Extract the [x, y] coordinate from the center of the cell holding the provided text.  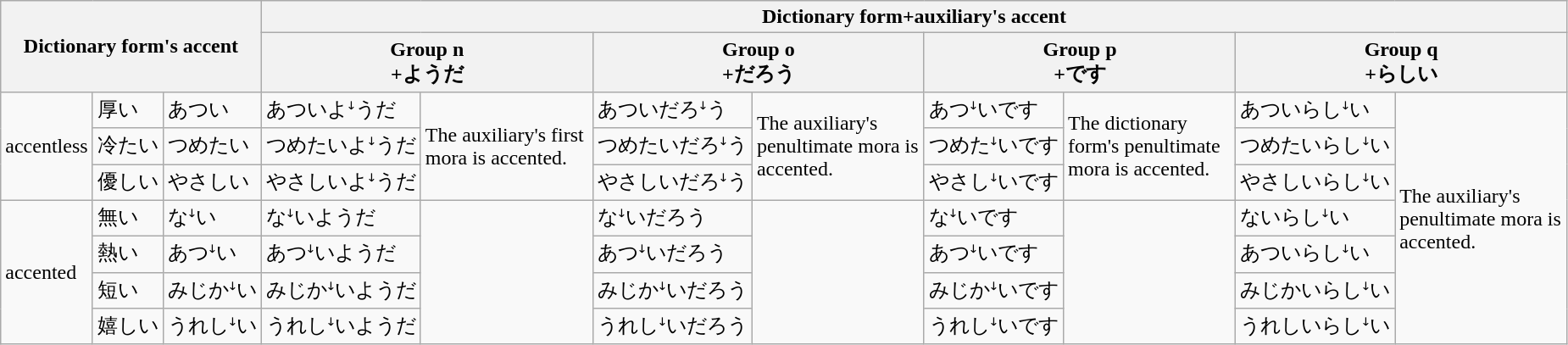
うれしꜜいだろう [672, 327]
みじかꜜいだろう [672, 290]
あつい [212, 110]
あついよꜜうだ [341, 110]
Group o+だろう [758, 63]
みじかꜜいようだ [341, 290]
みじかꜜいです [993, 290]
The auxiliary's first mora is accented. [507, 146]
Group p+です [1080, 63]
嬉しい [127, 327]
あつꜜいだろう [672, 254]
みじかꜜい [212, 290]
うれしいらしꜜい [1315, 327]
つめたいよꜜうだ [341, 146]
やさしい [212, 183]
accented [47, 272]
なꜜいようだ [341, 219]
なꜜいです [993, 219]
つめたいらしꜜい [1315, 146]
あつꜜい [212, 254]
Group q+らしい [1402, 63]
みじかいらしꜜい [1315, 290]
やさしいだろꜜう [672, 183]
やさしꜜいです [993, 183]
つめたいだろꜜう [672, 146]
accentless [47, 146]
つめたꜜいです [993, 146]
あつꜜいようだ [341, 254]
優しい [127, 183]
ないらしꜜい [1315, 219]
Dictionary form+auxiliary's accent [914, 17]
うれしꜜいようだ [341, 327]
つめたい [212, 146]
無い [127, 219]
熱い [127, 254]
Group n+ようだ [427, 63]
Dictionary form's accent [131, 47]
やさしいらしꜜい [1315, 183]
短い [127, 290]
やさしいよꜜうだ [341, 183]
あついだろꜜう [672, 110]
なꜜいだろう [672, 219]
うれしꜜい [212, 327]
なꜜい [212, 219]
うれしꜜいです [993, 327]
厚い [127, 110]
冷たい [127, 146]
The dictionary form's penultimate mora is accented. [1149, 146]
